Extract the [x, y] coordinate from the center of the cell holding the provided text.  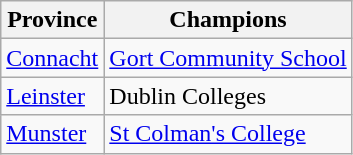
Dublin Colleges [228, 96]
Province [52, 20]
Connacht [52, 58]
Leinster [52, 96]
St Colman's College [228, 134]
Champions [228, 20]
Munster [52, 134]
Gort Community School [228, 58]
